Pinpoint the cell where the given text exists, returning its (x, y) midpoint coordinate. 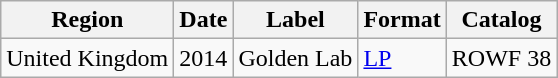
Label (296, 20)
Region (88, 20)
Format (402, 20)
Golden Lab (296, 58)
United Kingdom (88, 58)
2014 (204, 58)
ROWF 38 (501, 58)
Date (204, 20)
Catalog (501, 20)
LP (402, 58)
